Provide the (X, Y) coordinate of the cell's center where the given text is located.  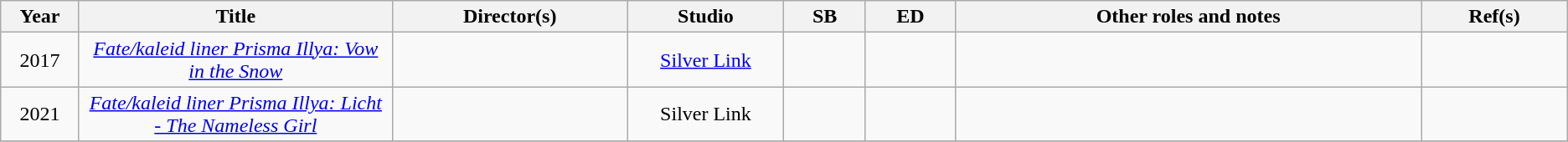
ED (910, 17)
SB (824, 17)
Fate/kaleid liner Prisma Illya: Licht - The Nameless Girl (235, 114)
2021 (40, 114)
2017 (40, 60)
Year (40, 17)
Title (235, 17)
Director(s) (509, 17)
Ref(s) (1494, 17)
Fate/kaleid liner Prisma Illya: Vow in the Snow (235, 60)
Other roles and notes (1188, 17)
Studio (705, 17)
